For the text-containing cell, return its midpoint in (x, y) coordinate format. 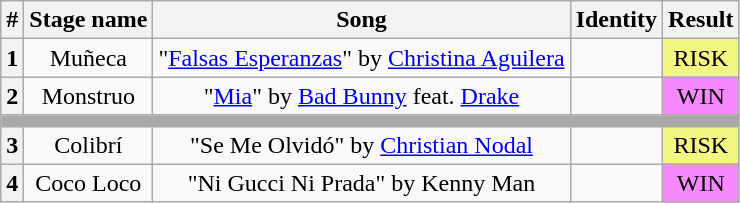
Song (362, 20)
1 (12, 58)
Coco Loco (88, 183)
"Ni Gucci Ni Prada" by Kenny Man (362, 183)
Colibrí (88, 145)
"Se Me Olvidó" by Christian Nodal (362, 145)
# (12, 20)
4 (12, 183)
"Mia" by Bad Bunny feat. Drake (362, 96)
2 (12, 96)
3 (12, 145)
Monstruo (88, 96)
Stage name (88, 20)
Result (701, 20)
"Falsas Esperanzas" by Christina Aguilera (362, 58)
Muñeca (88, 58)
Identity (616, 20)
